Identify which cell holds the provided text, then report its (X, Y) central coordinate. 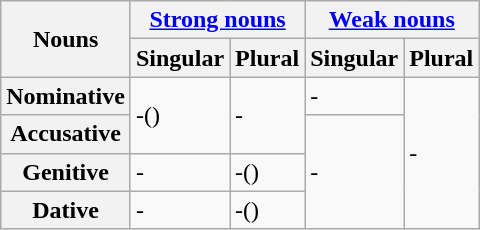
Weak nouns (392, 20)
Genitive (66, 172)
Strong nouns (217, 20)
Nominative (66, 96)
Nouns (66, 39)
Accusative (66, 134)
Dative (66, 210)
